Capture the cell that displays the provided text and extract its [X, Y] central coordinate. 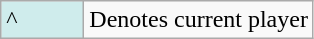
Denotes current player [199, 20]
^ [42, 20]
